Locate the cell with the specified text and output its (X, Y) center coordinate. 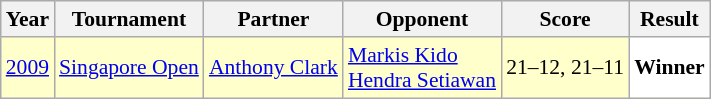
Markis Kido Hendra Setiawan (422, 68)
Winner (670, 68)
Result (670, 19)
21–12, 21–11 (565, 68)
Anthony Clark (274, 68)
Partner (274, 19)
Score (565, 19)
Opponent (422, 19)
2009 (28, 68)
Tournament (129, 19)
Singapore Open (129, 68)
Year (28, 19)
